Output the (X, Y) coordinate of the center of the cell containing the given text.  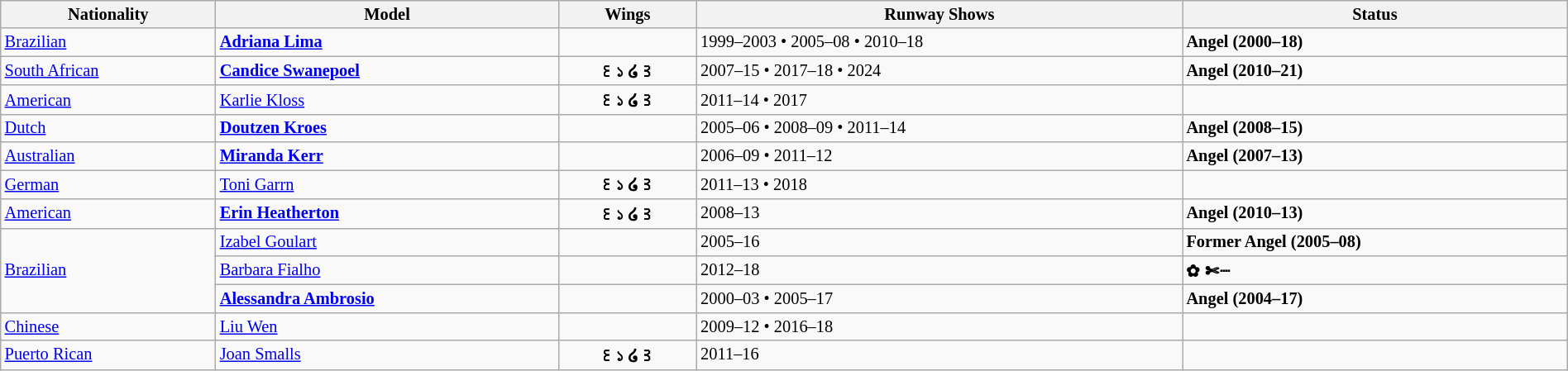
Alessandra Ambrosio (387, 298)
Angel (2000–18) (1375, 42)
Doutzen Kroes (387, 128)
Angel (2010–21) (1375, 71)
1999–2003 • 2005–08 • 2010–18 (939, 42)
German (108, 183)
Puerto Rican (108, 355)
Status (1375, 14)
✿ ✄┈ (1375, 269)
Joan Smalls (387, 355)
Angel (2004–17) (1375, 298)
Dutch (108, 128)
Candice Swanepoel (387, 71)
2012–18 (939, 269)
2006–09 • 2011–12 (939, 156)
Izabel Goulart (387, 242)
Toni Garrn (387, 183)
2008–13 (939, 213)
2005–06 • 2008–09 • 2011–14 (939, 128)
Wings (627, 14)
2007–15 • 2017–18 • 2024 (939, 71)
Runway Shows (939, 14)
2009–12 • 2016–18 (939, 326)
Australian (108, 156)
South African (108, 71)
2011–14 • 2017 (939, 99)
Adriana Lima (387, 42)
2011–16 (939, 355)
Nationality (108, 14)
Angel (2008–15) (1375, 128)
2000–03 • 2005–17 (939, 298)
Angel (2007–13) (1375, 156)
Former Angel (2005–08) (1375, 242)
Angel (2010–13) (1375, 213)
Liu Wen (387, 326)
Erin Heatherton (387, 213)
Miranda Kerr (387, 156)
2011–13 • 2018 (939, 183)
Barbara Fialho (387, 269)
Chinese (108, 326)
2005–16 (939, 242)
Karlie Kloss (387, 99)
Model (387, 14)
